Find where the given text appears and provide that cell's center as (x, y) coordinate. 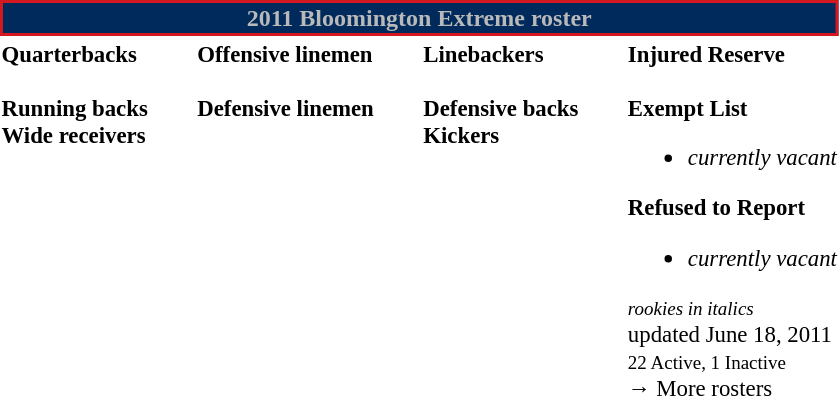
2011 Bloomington Extreme roster (419, 18)
